Pinpoint the cell where the given text exists, returning its (x, y) midpoint coordinate. 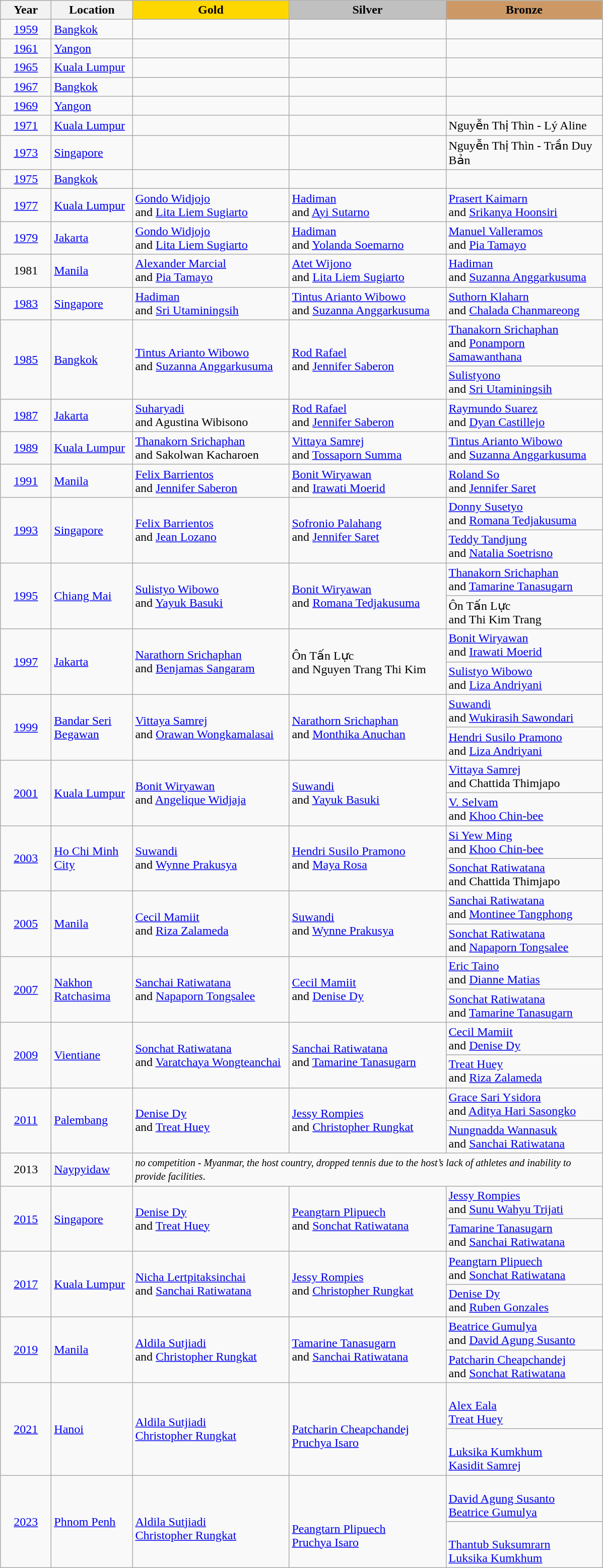
2011 (26, 1120)
Grace Sari Ysidoraand Aditya Hari Sasongko (524, 1104)
Bonit Wiryawanand Angelique Widjaja (211, 793)
2021 (26, 1429)
Hadimanand Suzanna Anggarkusuma (524, 271)
2003 (26, 859)
Nguyễn Thị Thìn - Trần Duy Bản (524, 153)
1983 (26, 303)
Eric Tainoand Dianne Matias (524, 973)
Sanchai Ratiwatanaand Napaporn Tongsalee (211, 989)
Nicha Lertpitaksinchaiand Sanchai Ratiwatana (211, 1284)
1971 (26, 125)
2005 (26, 924)
Teddy Tandjungand Natalia Soetrisno (524, 546)
1981 (26, 271)
Luksika KumkhumKasidit Samrej (524, 1452)
Sanchai Ratiwatanaand Montinee Tangphong (524, 907)
1965 (26, 67)
Bandar Seri Begawan (92, 727)
Hendri Susilo Pramonoand Maya Rosa (368, 859)
Hadimanand Sri Utaminingsih (211, 303)
Gold (211, 10)
Year (26, 10)
Thantub SuksumrarnLuksika Kumkhum (524, 1545)
Manuel Valleramosand Pia Tamayo (524, 238)
Sanchai Ratiwatanaand Tamarine Tanasugarn (368, 1055)
1987 (26, 415)
Bonit Wiryawanand Romana Tedjakusuma (368, 596)
Thanakorn Srichaphanand Sakolwan Kacharoen (211, 448)
Sonchat Ratiwatanaand Tamarine Tanasugarn (524, 1006)
Hendri Susilo Pramonoand Liza Andriyani (524, 743)
Sonchat Ratiwatanaand Napaporn Tongsalee (524, 941)
Nungnadda Wannasukand Sanchai Ratiwatana (524, 1137)
1993 (26, 530)
Naypyidaw (92, 1169)
V. Selvamand Khoo Chin-bee (524, 809)
Raymundo Suarezand Dyan Castillejo (524, 415)
Sonchat Ratiwatanaand Varatchaya Wongteanchai (211, 1055)
1975 (26, 179)
Hadimanand Yolanda Soemarno (368, 238)
Suharyadiand Agustina Wibisono (211, 415)
Prasert Kaimarnand Srikanya Hoonsiri (524, 205)
Vientiane (92, 1055)
Silver (368, 10)
Bronze (524, 10)
Location (92, 10)
1973 (26, 153)
1991 (26, 480)
Suthorn Klaharnand Chalada Chanmareong (524, 303)
David Agung SusantoBeatrice Gumulya (524, 1499)
Alexander Marcialand Pia Tamayo (211, 271)
Patcharin CheapchandejPruchya Isaro (368, 1429)
Sofronio Palahangand Jennifer Saret (368, 530)
Beatrice Gumulyaand David Agung Susanto (524, 1333)
Felix Barrientosand Jean Lozano (211, 530)
Ho Chi Minh City (92, 859)
Denise Dyand Ruben Gonzales (524, 1300)
Sulistyo Wibowoand Yayuk Basuki (211, 596)
Atet Wijonoand Lita Liem Sugiarto (368, 271)
1969 (26, 106)
Alex EalaTreat Huey (524, 1406)
Palembang (92, 1120)
Si Yew Mingand Khoo Chin-bee (524, 842)
1967 (26, 87)
2001 (26, 793)
Sonchat Ratiwatanaand Chattida Thimjapo (524, 875)
1961 (26, 48)
Nakhon Ratchasima (92, 989)
Sulistyo Wibowoand Liza Andriyani (524, 678)
Suwandiand Wukirasih Sawondari (524, 711)
Peangtarn PlipuechPruchya Isaro (368, 1522)
Suwandiand Yayuk Basuki (368, 793)
Vittaya Samrejand Tossaporn Summa (368, 448)
2017 (26, 1284)
Treat Hueyand Riza Zalameda (524, 1072)
1995 (26, 596)
2023 (26, 1522)
Sulistyonoand Sri Utaminingsih (524, 383)
Jessy Rompiesand Sunu Wahyu Trijati (524, 1202)
1979 (26, 238)
Narathorn Srichaphanand Monthika Anuchan (368, 727)
1959 (26, 29)
Vittaya Samrejand Chattida Thimjapo (524, 776)
Ôn Tấn Lựcand Nguyen Trang Thi Kim (368, 662)
Felix Barrientosand Jennifer Saberon (211, 480)
2015 (26, 1219)
Donny Susetyoand Romana Tedjakusuma (524, 514)
Roland Soand Jennifer Saret (524, 480)
1997 (26, 662)
Vittaya Samrejand Orawan Wongkamalasai (211, 727)
1999 (26, 727)
Hanoi (92, 1429)
Hadimanand Ayi Sutarno (368, 205)
1977 (26, 205)
2019 (26, 1349)
1985 (26, 360)
1989 (26, 448)
2013 (26, 1169)
2007 (26, 989)
Chiang Mai (92, 596)
Thanakorn Srichaphanand Ponamporn Samawanthana (524, 343)
no competition - Myanmar, the host country, dropped tennis due to the host’s lack of athletes and inability to provide facilities. (368, 1169)
Patcharin Cheapchandejand Sonchat Ratiwatana (524, 1366)
Phnom Penh (92, 1522)
Narathorn Srichaphanand Benjamas Sangaram (211, 662)
Nguyễn Thị Thìn - Lý Aline (524, 125)
Cecil Mamiitand Riza Zalameda (211, 924)
Thanakorn Srichaphanand Tamarine Tanasugarn (524, 579)
Aldila Sutjiadiand Christopher Rungkat (211, 1349)
Ôn Tấn Lựcand Thi Kim Trang (524, 612)
2009 (26, 1055)
